Detect which cell encompasses the target text, then output its (X, Y) center coordinate. 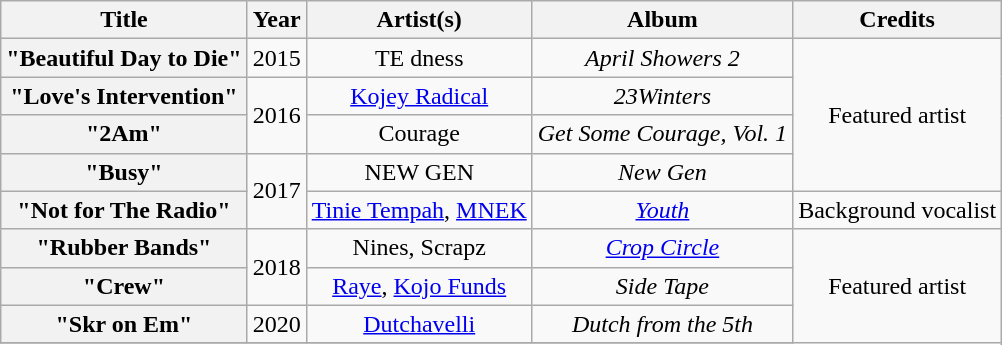
"2Am" (124, 134)
2015 (276, 58)
"Rubber Bands" (124, 248)
"Beautiful Day to Die" (124, 58)
"Crew" (124, 286)
Artist(s) (419, 20)
2017 (276, 191)
New Gen (662, 172)
Courage (419, 134)
2016 (276, 115)
Dutchavelli (419, 324)
"Not for The Radio" (124, 210)
Album (662, 20)
23Winters (662, 96)
Get Some Courage, Vol. 1 (662, 134)
Nines, Scrapz (419, 248)
"Busy" (124, 172)
NEW GEN (419, 172)
"Skr on Em" (124, 324)
TE dness (419, 58)
Title (124, 20)
Background vocalist (898, 210)
Kojey Radical (419, 96)
"Love's Intervention" (124, 96)
2020 (276, 324)
Crop Circle (662, 248)
Tinie Tempah, MNEK (419, 210)
April Showers 2 (662, 58)
Side Tape (662, 286)
Year (276, 20)
Dutch from the 5th (662, 324)
Youth (662, 210)
Raye, Kojo Funds (419, 286)
Credits (898, 20)
2018 (276, 267)
